Extract the [X, Y] coordinate from the center of the cell holding the provided text.  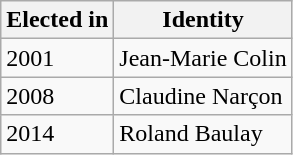
Identity [203, 20]
2014 [58, 134]
Jean-Marie Colin [203, 58]
Roland Baulay [203, 134]
Claudine Narçon [203, 96]
Elected in [58, 20]
2008 [58, 96]
2001 [58, 58]
